Provide the (X, Y) coordinate of the cell's center where the given text is located.  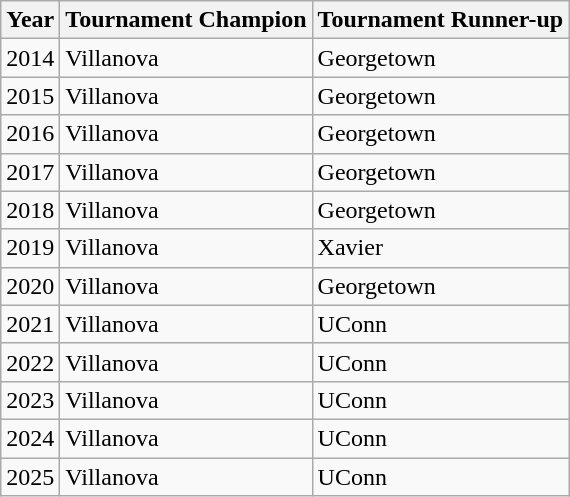
Xavier (440, 248)
2019 (30, 248)
Tournament Runner-up (440, 20)
2016 (30, 134)
2017 (30, 172)
2014 (30, 58)
2018 (30, 210)
2020 (30, 286)
2025 (30, 477)
2023 (30, 400)
Tournament Champion (186, 20)
2022 (30, 362)
2021 (30, 324)
2015 (30, 96)
2024 (30, 438)
Year (30, 20)
